Detect which cell encompasses the target text, then output its [X, Y] center coordinate. 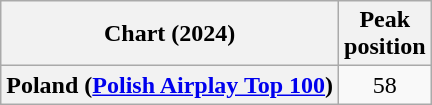
Poland (Polish Airplay Top 100) [170, 85]
Peakposition [385, 34]
58 [385, 85]
Chart (2024) [170, 34]
